Pinpoint the cell where the given text exists, returning its [X, Y] midpoint coordinate. 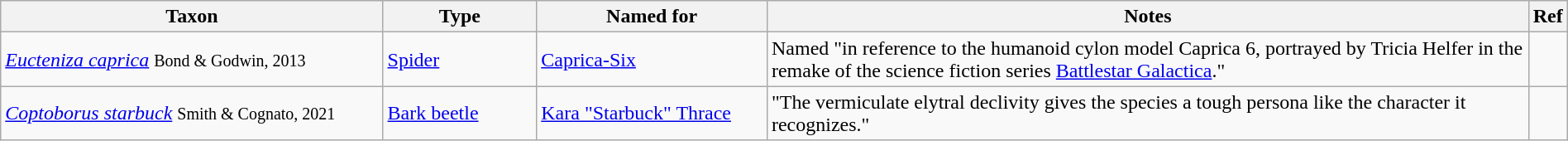
Notes [1148, 17]
Caprica-Six [652, 60]
Taxon [192, 17]
Type [460, 17]
Kara "Starbuck" Thrace [652, 113]
Coptoborus starbuck Smith & Cognato, 2021 [192, 113]
Named for [652, 17]
Eucteniza caprica Bond & Godwin, 2013 [192, 60]
Bark beetle [460, 113]
Spider [460, 60]
Ref [1548, 17]
"The vermiculate elytral declivity gives the species a tough persona like the character it recognizes." [1148, 113]
